Locate the cell with the specified text and output its [X, Y] center coordinate. 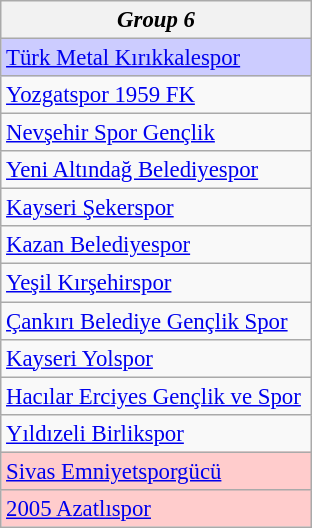
Çankırı Belediye Gençlik Spor [156, 321]
Kayseri Yolspor [156, 358]
Yeni Altındağ Belediyespor [156, 170]
Nevşehir Spor Gençlik [156, 133]
Yozgatspor 1959 FK [156, 95]
Group 6 [156, 20]
2005 Azatlıspor [156, 509]
Kazan Belediyespor [156, 245]
Kayseri Şekerspor [156, 208]
Hacılar Erciyes Gençlik ve Spor [156, 396]
Türk Metal Kırıkkalespor [156, 58]
Yıldızeli Birlikspor [156, 433]
Yeşil Kırşehirspor [156, 283]
Sivas Emniyetsporgücü [156, 471]
